Locate the cell with the specified text and output its (X, Y) center coordinate. 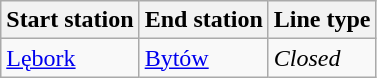
Start station (70, 20)
Bytów (204, 58)
Line type (322, 20)
Closed (322, 58)
Lębork (70, 58)
End station (204, 20)
